Locate the cell with the specified text and output its (X, Y) center coordinate. 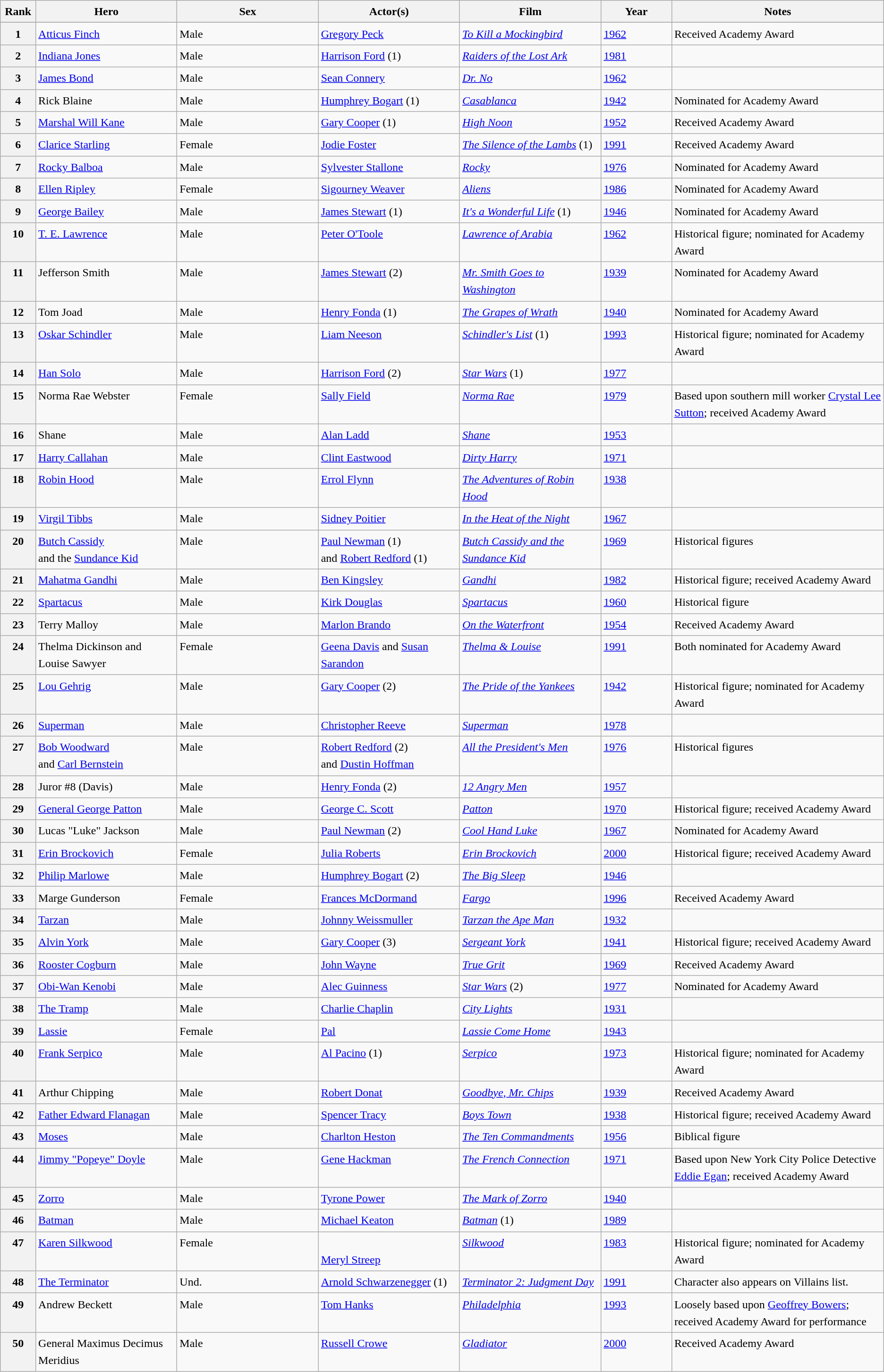
Patton (530, 809)
1954 (637, 624)
Dirty Harry (530, 457)
James Stewart (1) (389, 212)
Christopher Reeve (389, 725)
Rick Blaine (107, 100)
Indiana Jones (107, 56)
1957 (637, 787)
Ben Kingsley (389, 580)
Ellen Ripley (107, 189)
Sean Connery (389, 78)
5 (18, 123)
Based upon New York City Police Detective Eddie Egan; received Academy Award (777, 1168)
Boys Town (530, 1114)
1983 (637, 1251)
4 (18, 100)
6 (18, 144)
Silkwood (530, 1251)
Errol Flynn (389, 488)
Star Wars (1) (530, 374)
17 (18, 457)
True Grit (530, 964)
Karen Silkwood (107, 1251)
It's a Wonderful Life (1) (530, 212)
Historical figure (777, 602)
Alvin York (107, 942)
7 (18, 167)
1931 (637, 1008)
Philadelphia (530, 1313)
Obi-Wan Kenobi (107, 987)
Year (637, 11)
23 (18, 624)
Gladiator (530, 1352)
Sex (247, 11)
45 (18, 1198)
Und. (247, 1282)
Frances McDormand (389, 898)
Lawrence of Arabia (530, 242)
Paul Newman (2) (389, 831)
Gary Cooper (3) (389, 942)
Cool Hand Luke (530, 831)
Gary Cooper (1) (389, 123)
The Big Sleep (530, 875)
The Adventures of Robin Hood (530, 488)
1979 (637, 404)
Spencer Tracy (389, 1114)
13 (18, 343)
Lassie Come Home (530, 1031)
City Lights (530, 1008)
Robert Redford (2)and Dustin Hoffman (389, 755)
Peter O'Toole (389, 242)
Al Pacino (1) (389, 1061)
Norma Rae Webster (107, 404)
1986 (637, 189)
Gregory Peck (389, 34)
1932 (637, 920)
Rooster Cogburn (107, 964)
Marshal Will Kane (107, 123)
Arthur Chipping (107, 1093)
Han Solo (107, 374)
19 (18, 518)
Hero (107, 11)
43 (18, 1137)
Charlton Heston (389, 1137)
39 (18, 1031)
Jodie Foster (389, 144)
30 (18, 831)
Lassie (107, 1031)
Lou Gehrig (107, 694)
22 (18, 602)
9 (18, 212)
On the Waterfront (530, 624)
1943 (637, 1031)
Gene Hackman (389, 1168)
James Stewart (2) (389, 281)
2 (18, 56)
Lucas "Luke" Jackson (107, 831)
Michael Keaton (389, 1221)
George C. Scott (389, 809)
Charlie Chaplin (389, 1008)
15 (18, 404)
Paul Newman (1)and Robert Redford (1) (389, 550)
Johnny Weissmuller (389, 920)
Harry Callahan (107, 457)
Rocky Balboa (107, 167)
33 (18, 898)
47 (18, 1251)
24 (18, 655)
Mr. Smith Goes to Washington (530, 281)
1970 (637, 809)
Henry Fonda (2) (389, 787)
34 (18, 920)
Thelma & Louise (530, 655)
Juror #8 (Davis) (107, 787)
1973 (637, 1061)
Alec Guinness (389, 987)
1996 (637, 898)
Batman (107, 1221)
The Pride of the Yankees (530, 694)
Geena Davis and Susan Sarandon (389, 655)
In the Heat of the Night (530, 518)
12 (18, 313)
Atticus Finch (107, 34)
Sidney Poitier (389, 518)
The Ten Commandments (530, 1137)
Star Wars (2) (530, 987)
Rank (18, 11)
20 (18, 550)
8 (18, 189)
18 (18, 488)
Jimmy "Popeye" Doyle (107, 1168)
James Bond (107, 78)
Philip Marlowe (107, 875)
32 (18, 875)
Henry Fonda (1) (389, 313)
Mahatma Gandhi (107, 580)
Gary Cooper (2) (389, 694)
Frank Serpico (107, 1061)
50 (18, 1352)
1981 (637, 56)
Tom Joad (107, 313)
27 (18, 755)
The Grapes of Wrath (530, 313)
1960 (637, 602)
Humphrey Bogart (1) (389, 100)
38 (18, 1008)
Batman (1) (530, 1221)
41 (18, 1093)
Thelma Dickinson and Louise Sawyer (107, 655)
General George Patton (107, 809)
1941 (637, 942)
Terry Malloy (107, 624)
16 (18, 435)
42 (18, 1114)
Terminator 2: Judgment Day (530, 1282)
10 (18, 242)
Raiders of the Lost Ark (530, 56)
The Tramp (107, 1008)
3 (18, 78)
The Terminator (107, 1282)
The Silence of the Lambs (1) (530, 144)
Rocky (530, 167)
Tyrone Power (389, 1198)
21 (18, 580)
14 (18, 374)
To Kill a Mockingbird (530, 34)
1956 (637, 1137)
Humphrey Bogart (2) (389, 875)
Arnold Schwarzenegger (1) (389, 1282)
Father Edward Flanagan (107, 1114)
44 (18, 1168)
Zorro (107, 1198)
Clarice Starling (107, 144)
48 (18, 1282)
Both nominated for Academy Award (777, 655)
T. E. Lawrence (107, 242)
Casablanca (530, 100)
12 Angry Men (530, 787)
Jefferson Smith (107, 281)
The Mark of Zorro (530, 1198)
1978 (637, 725)
Goodbye, Mr. Chips (530, 1093)
29 (18, 809)
Oskar Schindler (107, 343)
1 (18, 34)
Fargo (530, 898)
High Noon (530, 123)
Julia Roberts (389, 854)
Tarzan the Ape Man (530, 920)
Meryl Streep (389, 1251)
Film (530, 11)
Schindler's List (1) (530, 343)
Bob Woodwardand Carl Bernstein (107, 755)
1952 (637, 123)
Robert Donat (389, 1093)
Pal (389, 1031)
Notes (777, 11)
Character also appears on Villains list. (777, 1282)
Clint Eastwood (389, 457)
Butch Cassidyand the Sundance Kid (107, 550)
Norma Rae (530, 404)
Sally Field (389, 404)
Marge Gunderson (107, 898)
1982 (637, 580)
Marlon Brando (389, 624)
Actor(s) (389, 11)
Sergeant York (530, 942)
Russell Crowe (389, 1352)
Sylvester Stallone (389, 167)
37 (18, 987)
General Maximus Decimus Meridius (107, 1352)
Butch Cassidy and the Sundance Kid (530, 550)
1989 (637, 1221)
Aliens (530, 189)
Loosely based upon Geoffrey Bowers; received Academy Award for performance (777, 1313)
31 (18, 854)
George Bailey (107, 212)
35 (18, 942)
28 (18, 787)
Serpico (530, 1061)
11 (18, 281)
Harrison Ford (2) (389, 374)
40 (18, 1061)
Robin Hood (107, 488)
Andrew Beckett (107, 1313)
Kirk Douglas (389, 602)
Moses (107, 1137)
Tarzan (107, 920)
Gandhi (530, 580)
Sigourney Weaver (389, 189)
Alan Ladd (389, 435)
26 (18, 725)
36 (18, 964)
Dr. No (530, 78)
Based upon southern mill worker Crystal Lee Sutton; received Academy Award (777, 404)
49 (18, 1313)
Liam Neeson (389, 343)
25 (18, 694)
Harrison Ford (1) (389, 56)
Virgil Tibbs (107, 518)
46 (18, 1221)
Biblical figure (777, 1137)
1953 (637, 435)
All the President's Men (530, 755)
Tom Hanks (389, 1313)
The French Connection (530, 1168)
John Wayne (389, 964)
